From the cell containing the given text, extract its center point as [X, Y] coordinate. 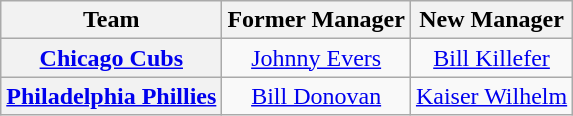
Former Manager [316, 20]
Team [112, 20]
Bill Donovan [316, 96]
Philadelphia Phillies [112, 96]
Johnny Evers [316, 58]
Chicago Cubs [112, 58]
New Manager [491, 20]
Bill Killefer [491, 58]
Kaiser Wilhelm [491, 96]
